Provide the [x, y] coordinate of the cell's center where the given text is located.  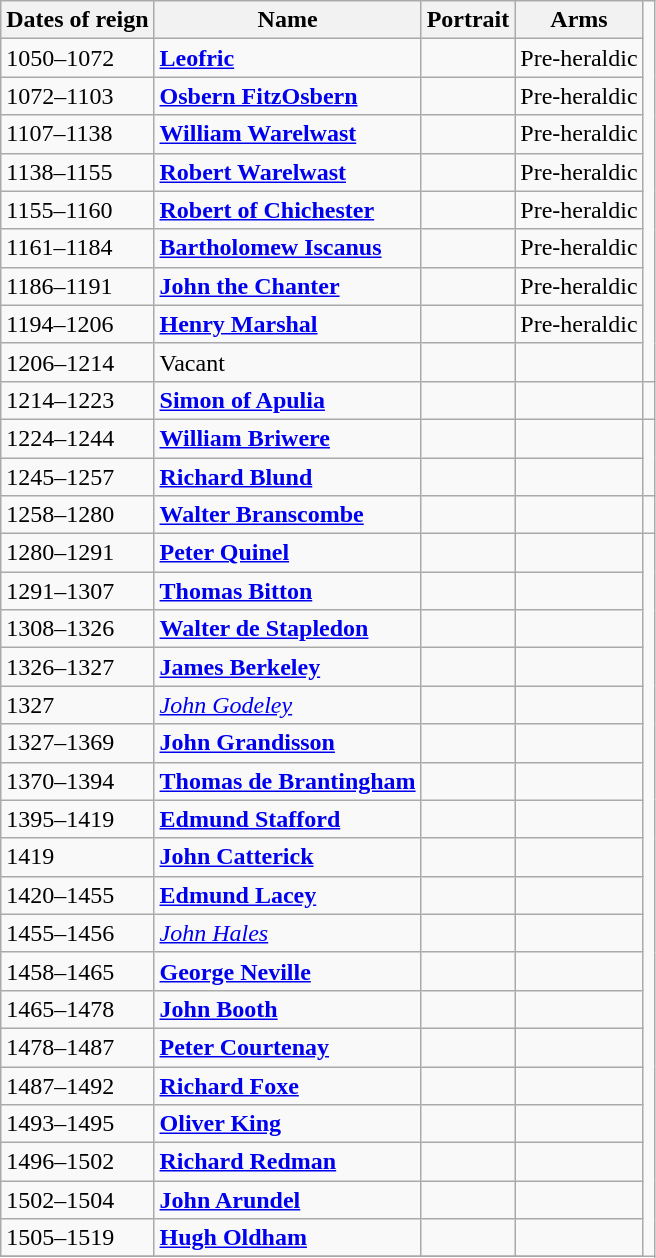
Vacant [288, 362]
1370–1394 [78, 781]
Robert of Chichester [288, 210]
Richard Blund [288, 477]
Osbern FitzOsbern [288, 96]
John Catterick [288, 857]
1138–1155 [78, 172]
1496–1502 [78, 1162]
1420–1455 [78, 895]
Bartholomew Iscanus [288, 248]
Edmund Lacey [288, 895]
1155–1160 [78, 210]
Walter Branscombe [288, 515]
1458–1465 [78, 971]
Walter de Stapledon [288, 629]
1465–1478 [78, 1009]
1487–1492 [78, 1085]
1258–1280 [78, 515]
1072–1103 [78, 96]
1419 [78, 857]
1291–1307 [78, 591]
Arms [579, 20]
1280–1291 [78, 553]
Edmund Stafford [288, 819]
1206–1214 [78, 362]
1455–1456 [78, 933]
Richard Redman [288, 1162]
1161–1184 [78, 248]
1478–1487 [78, 1047]
1395–1419 [78, 819]
1308–1326 [78, 629]
1493–1495 [78, 1124]
George Neville [288, 971]
John Godeley [288, 705]
John Booth [288, 1009]
Henry Marshal [288, 324]
Dates of reign [78, 20]
1194–1206 [78, 324]
1107–1138 [78, 134]
1245–1257 [78, 477]
Peter Quinel [288, 553]
Simon of Apulia [288, 400]
1326–1327 [78, 667]
1186–1191 [78, 286]
1327 [78, 705]
Hugh Oldham [288, 1238]
Leofric [288, 58]
William Warelwast [288, 134]
Thomas Bitton [288, 591]
1502–1504 [78, 1200]
1214–1223 [78, 400]
1224–1244 [78, 438]
John the Chanter [288, 286]
William Briwere [288, 438]
Portrait [468, 20]
1050–1072 [78, 58]
John Hales [288, 933]
Oliver King [288, 1124]
Robert Warelwast [288, 172]
1505–1519 [78, 1238]
Name [288, 20]
John Grandisson [288, 743]
Peter Courtenay [288, 1047]
1327–1369 [78, 743]
James Berkeley [288, 667]
Richard Foxe [288, 1085]
Thomas de Brantingham [288, 781]
John Arundel [288, 1200]
